Pinpoint the cell where the given text exists, returning its (X, Y) midpoint coordinate. 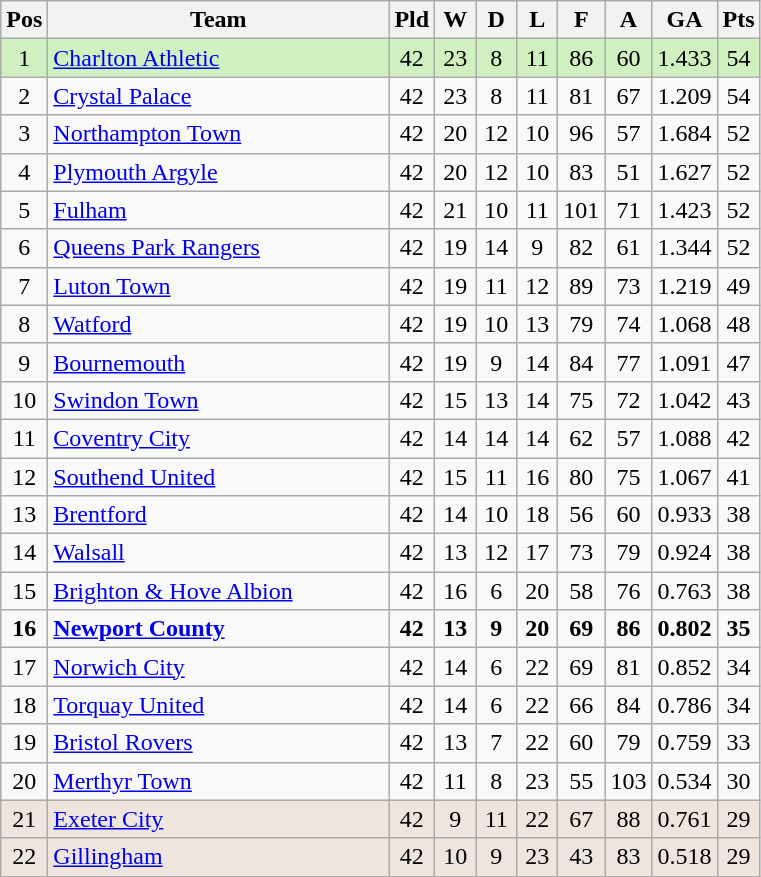
A (628, 20)
58 (582, 591)
62 (582, 438)
Merthyr Town (218, 781)
96 (582, 134)
Watford (218, 324)
0.852 (684, 667)
0.761 (684, 819)
35 (738, 629)
76 (628, 591)
Fulham (218, 210)
4 (24, 172)
33 (738, 743)
Pts (738, 20)
Queens Park Rangers (218, 248)
49 (738, 286)
Torquay United (218, 705)
L (538, 20)
61 (628, 248)
Bristol Rovers (218, 743)
Team (218, 20)
56 (582, 515)
48 (738, 324)
82 (582, 248)
W (456, 20)
80 (582, 477)
1.344 (684, 248)
71 (628, 210)
1.433 (684, 58)
0.759 (684, 743)
Exeter City (218, 819)
74 (628, 324)
55 (582, 781)
Crystal Palace (218, 96)
1.627 (684, 172)
Norwich City (218, 667)
89 (582, 286)
Coventry City (218, 438)
77 (628, 362)
101 (582, 210)
1.067 (684, 477)
1 (24, 58)
51 (628, 172)
0.924 (684, 553)
5 (24, 210)
Bournemouth (218, 362)
47 (738, 362)
1.068 (684, 324)
GA (684, 20)
1.091 (684, 362)
Southend United (218, 477)
66 (582, 705)
1.209 (684, 96)
Brighton & Hove Albion (218, 591)
0.518 (684, 857)
Plymouth Argyle (218, 172)
88 (628, 819)
0.802 (684, 629)
3 (24, 134)
2 (24, 96)
1.088 (684, 438)
103 (628, 781)
F (582, 20)
Northampton Town (218, 134)
Luton Town (218, 286)
0.933 (684, 515)
41 (738, 477)
Charlton Athletic (218, 58)
Swindon Town (218, 400)
0.786 (684, 705)
Brentford (218, 515)
0.763 (684, 591)
72 (628, 400)
D (496, 20)
Gillingham (218, 857)
Pos (24, 20)
0.534 (684, 781)
1.423 (684, 210)
Newport County (218, 629)
1.684 (684, 134)
30 (738, 781)
1.219 (684, 286)
Walsall (218, 553)
1.042 (684, 400)
Pld (412, 20)
